Find where the given text appears and provide that cell's center as (x, y) coordinate. 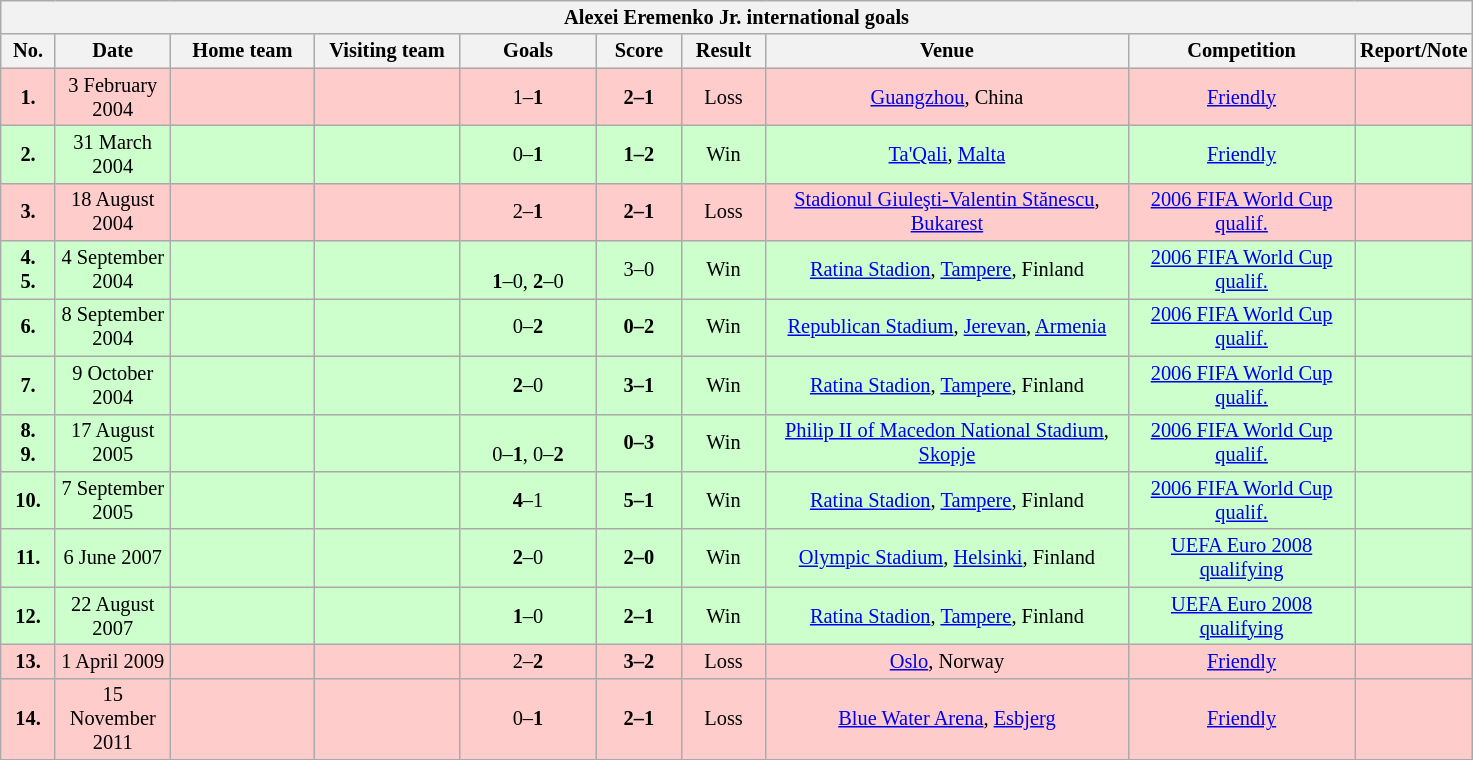
Stadionul Giuleşti-Valentin Stănescu, Bukarest (947, 212)
Score (640, 51)
3–0 (640, 270)
18 August 2004 (112, 212)
2. (28, 154)
Result (724, 51)
Report/Note (1414, 51)
14. (28, 719)
Venue (947, 51)
15 November 2011 (112, 719)
8 September 2004 (112, 327)
3–1 (640, 385)
Olympic Stadium, Helsinki, Finland (947, 558)
31 March 2004 (112, 154)
8.9. (28, 443)
1 April 2009 (112, 661)
7. (28, 385)
3 February 2004 (112, 97)
3–2 (640, 661)
1–0, 2–0 (528, 270)
6 June 2007 (112, 558)
12. (28, 616)
22 August 2007 (112, 616)
Competition (1242, 51)
4 September 2004 (112, 270)
1–1 (528, 97)
1–0 (528, 616)
5–1 (640, 500)
No. (28, 51)
Republican Stadium, Jerevan, Armenia (947, 327)
Philip II of Macedon National Stadium, Skopje (947, 443)
1. (28, 97)
Oslo, Norway (947, 661)
0–3 (640, 443)
10. (28, 500)
Visiting team (388, 51)
0–1, 0–2 (528, 443)
7 September 2005 (112, 500)
2–2 (528, 661)
11. (28, 558)
Guangzhou, China (947, 97)
Alexei Eremenko Jr. international goals (737, 17)
1–2 (640, 154)
4–1 (528, 500)
Blue Water Arena, Esbjerg (947, 719)
Goals (528, 51)
3. (28, 212)
4.5. (28, 270)
17 August 2005 (112, 443)
6. (28, 327)
Ta'Qali, Malta (947, 154)
Home team (242, 51)
Date (112, 51)
13. (28, 661)
9 October 2004 (112, 385)
